Return the [x, y] coordinate for the center point of the cell that contains the specified text.  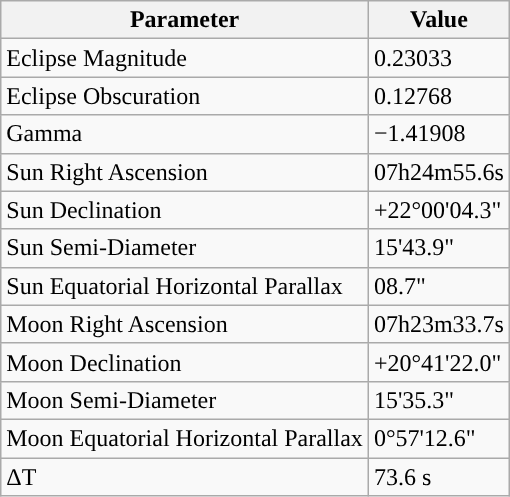
Parameter [185, 20]
−1.41908 [438, 134]
Sun Equatorial Horizontal Parallax [185, 286]
0.12768 [438, 96]
Sun Declination [185, 210]
Sun Right Ascension [185, 172]
15'43.9" [438, 248]
73.6 s [438, 477]
+22°00'04.3" [438, 210]
0°57'12.6" [438, 438]
Eclipse Obscuration [185, 96]
Gamma [185, 134]
ΔT [185, 477]
Moon Right Ascension [185, 324]
15'35.3" [438, 400]
07h24m55.6s [438, 172]
07h23m33.7s [438, 324]
08.7" [438, 286]
0.23033 [438, 58]
Moon Semi-Diameter [185, 400]
Moon Declination [185, 362]
Eclipse Magnitude [185, 58]
Value [438, 20]
Sun Semi-Diameter [185, 248]
+20°41'22.0" [438, 362]
Moon Equatorial Horizontal Parallax [185, 438]
